Determine the [X, Y] coordinate at the center of the cell enclosing the given text.  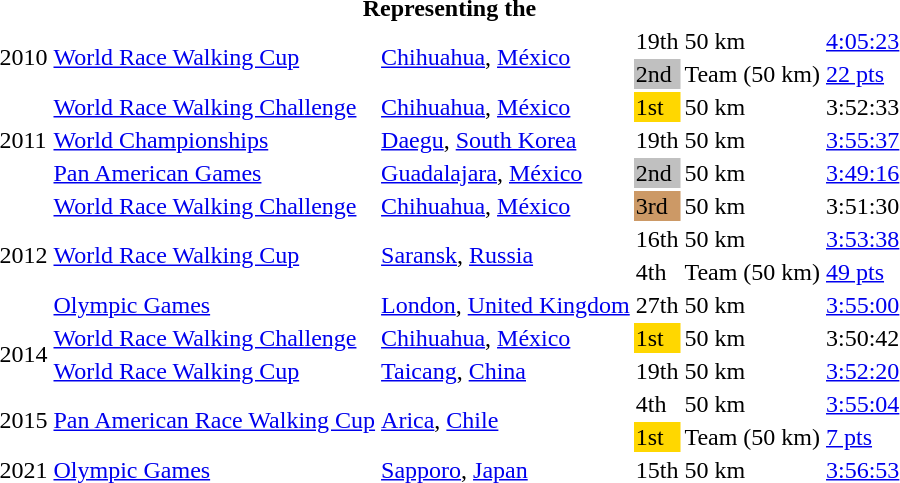
27th [657, 305]
Saransk, Russia [506, 256]
Arica, Chile [506, 420]
Pan American Race Walking Cup [214, 420]
Taicang, China [506, 371]
Daegu, South Korea [506, 140]
Olympic Games [214, 305]
Pan American Games [214, 173]
London, United Kingdom [506, 305]
Guadalajara, México [506, 173]
3rd [657, 206]
World Championships [214, 140]
16th [657, 239]
